Pinpoint the cell where the given text exists, returning its (x, y) midpoint coordinate. 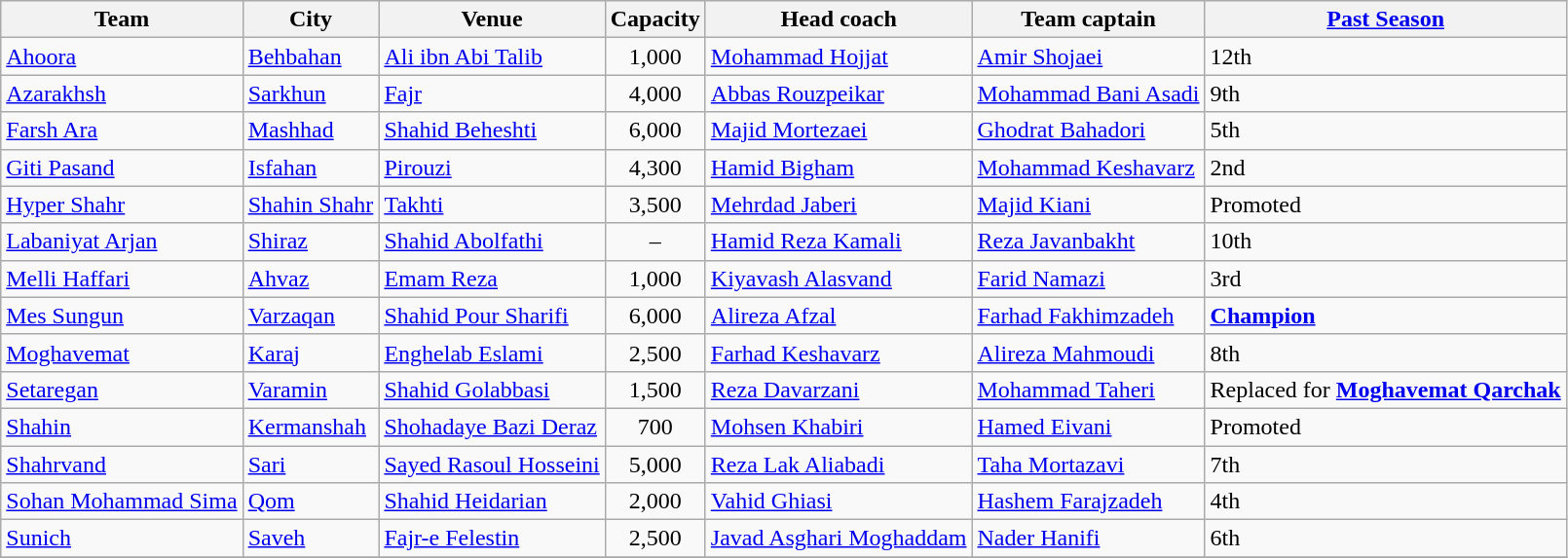
Sohan Mohammad Sima (122, 502)
Hyper Shahr (122, 205)
Emam Reza (492, 279)
7th (1385, 465)
8th (1385, 353)
Labaniyat Arjan (122, 242)
10th (1385, 242)
Shahin (122, 427)
5,000 (654, 465)
Behbahan (311, 56)
Fajr (492, 93)
Ahoora (122, 56)
Nader Hanifi (1089, 539)
Fajr-e Felestin (492, 539)
Karaj (311, 353)
Sarkhun (311, 93)
Mehrdad Jaberi (839, 205)
4,000 (654, 93)
Moghavemat (122, 353)
Reza Davarzani (839, 390)
Alireza Afzal (839, 316)
Shahid Pour Sharifi (492, 316)
3,500 (654, 205)
City (311, 19)
Vahid Ghiasi (839, 502)
Saveh (311, 539)
Hashem Farajzadeh (1089, 502)
Mohammad Bani Asadi (1089, 93)
Head coach (839, 19)
Giti Pasand (122, 167)
5th (1385, 130)
Enghelab Eslami (492, 353)
Azarakhsh (122, 93)
Reza Lak Aliabadi (839, 465)
Sunich (122, 539)
3rd (1385, 279)
Ghodrat Bahadori (1089, 130)
Mohammad Taheri (1089, 390)
Champion (1385, 316)
2,000 (654, 502)
Mohammad Keshavarz (1089, 167)
12th (1385, 56)
Shiraz (311, 242)
Mashhad (311, 130)
Past Season (1385, 19)
Shahrvand (122, 465)
Kermanshah (311, 427)
Shahid Heidarian (492, 502)
Taha Mortazavi (1089, 465)
Pirouzi (492, 167)
4,300 (654, 167)
Shahid Beheshti (492, 130)
700 (654, 427)
Varamin (311, 390)
Shahid Abolfathi (492, 242)
Setaregan (122, 390)
Team (122, 19)
Farhad Fakhimzadeh (1089, 316)
Hamid Reza Kamali (839, 242)
Amir Shojaei (1089, 56)
Farid Namazi (1089, 279)
Javad Asghari Moghaddam (839, 539)
Hamid Bigham (839, 167)
Team captain (1089, 19)
Ali ibn Abi Talib (492, 56)
9th (1385, 93)
Mohammad Hojjat (839, 56)
Kiyavash Alasvand (839, 279)
Hamed Eivani (1089, 427)
Sari (311, 465)
Farhad Keshavarz (839, 353)
Mes Sungun (122, 316)
Shohadaye Bazi Deraz (492, 427)
Sayed Rasoul Hosseini (492, 465)
4th (1385, 502)
Majid Mortezaei (839, 130)
Isfahan (311, 167)
Majid Kiani (1089, 205)
Alireza Mahmoudi (1089, 353)
Qom (311, 502)
Melli Haffari (122, 279)
Ahvaz (311, 279)
Shahid Golabbasi (492, 390)
Replaced for Moghavemat Qarchak (1385, 390)
Farsh Ara (122, 130)
Mohsen Khabiri (839, 427)
– (654, 242)
Venue (492, 19)
Takhti (492, 205)
Varzaqan (311, 316)
Shahin Shahr (311, 205)
2nd (1385, 167)
Abbas Rouzpeikar (839, 93)
Capacity (654, 19)
1,500 (654, 390)
6th (1385, 539)
Reza Javanbakht (1089, 242)
